Search for the cell housing the specified text and yield its (x, y) center coordinate. 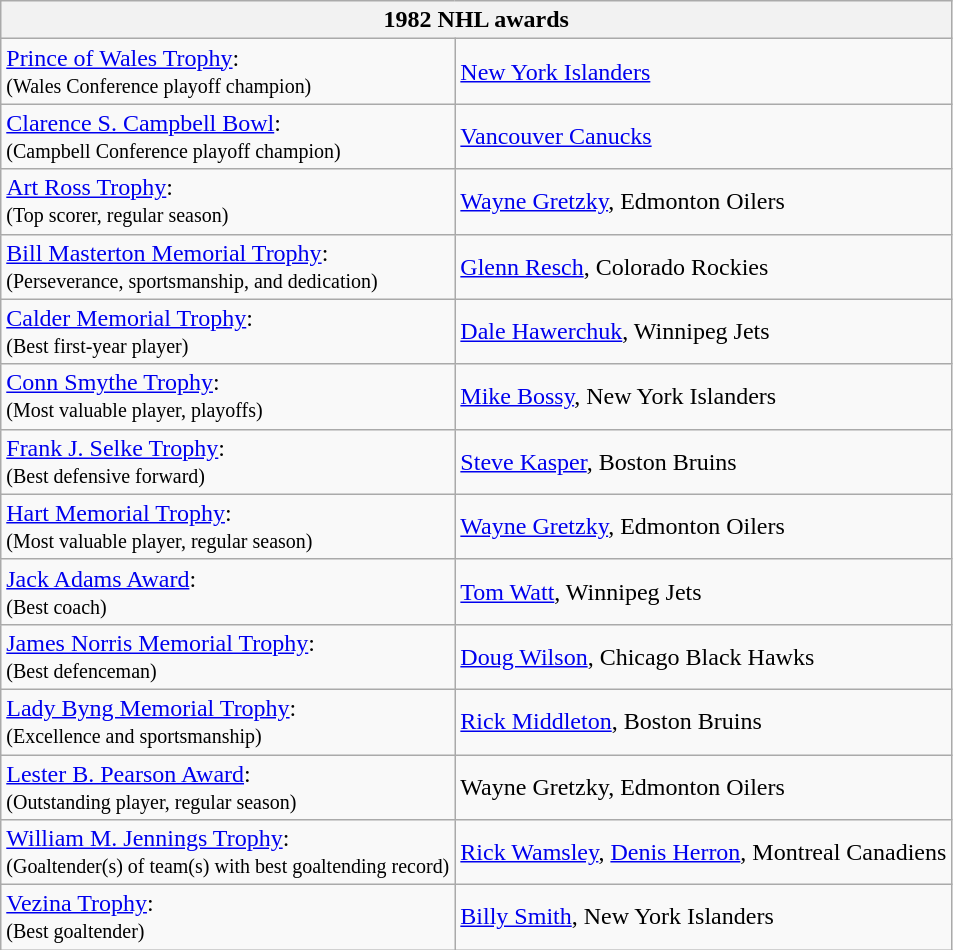
Billy Smith, New York Islanders (704, 918)
Conn Smythe Trophy:(Most valuable player, playoffs) (228, 396)
Art Ross Trophy:(Top scorer, regular season) (228, 202)
Prince of Wales Trophy:(Wales Conference playoff champion) (228, 72)
Lester B. Pearson Award:(Outstanding player, regular season) (228, 786)
Bill Masterton Memorial Trophy:(Perseverance, sportsmanship, and dedication) (228, 266)
Vezina Trophy:(Best goaltender) (228, 918)
Tom Watt, Winnipeg Jets (704, 592)
Rick Middleton, Boston Bruins (704, 722)
Vancouver Canucks (704, 136)
Doug Wilson, Chicago Black Hawks (704, 656)
Calder Memorial Trophy:(Best first-year player) (228, 332)
1982 NHL awards (476, 20)
Hart Memorial Trophy:(Most valuable player, regular season) (228, 526)
Glenn Resch, Colorado Rockies (704, 266)
Steve Kasper, Boston Bruins (704, 462)
William M. Jennings Trophy:(Goaltender(s) of team(s) with best goaltending record) (228, 852)
Rick Wamsley, Denis Herron, Montreal Canadiens (704, 852)
Mike Bossy, New York Islanders (704, 396)
Lady Byng Memorial Trophy:(Excellence and sportsmanship) (228, 722)
New York Islanders (704, 72)
Jack Adams Award:(Best coach) (228, 592)
Frank J. Selke Trophy:(Best defensive forward) (228, 462)
James Norris Memorial Trophy:(Best defenceman) (228, 656)
Clarence S. Campbell Bowl:(Campbell Conference playoff champion) (228, 136)
Dale Hawerchuk, Winnipeg Jets (704, 332)
